Provide the (x, y) coordinate of the cell's center where the given text is located.  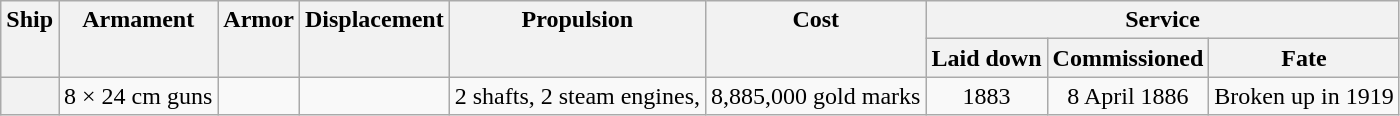
1883 (986, 96)
Displacement (374, 39)
Ship (30, 39)
8 × 24 cm guns (138, 96)
Service (1162, 20)
Armor (259, 39)
8,885,000 gold marks (816, 96)
Armament (138, 39)
Fate (1304, 58)
Cost (816, 39)
8 April 1886 (1128, 96)
Laid down (986, 58)
Commissioned (1128, 58)
2 shafts, 2 steam engines, (577, 96)
Propulsion (577, 39)
Broken up in 1919 (1304, 96)
